For the text-containing cell, return its midpoint in [x, y] coordinate format. 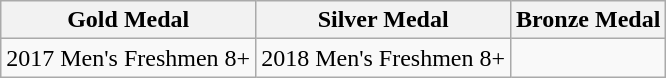
2018 Men's Freshmen 8+ [384, 58]
2017 Men's Freshmen 8+ [128, 58]
Bronze Medal [588, 20]
Gold Medal [128, 20]
Silver Medal [384, 20]
